Capture the cell that displays the provided text and extract its (x, y) central coordinate. 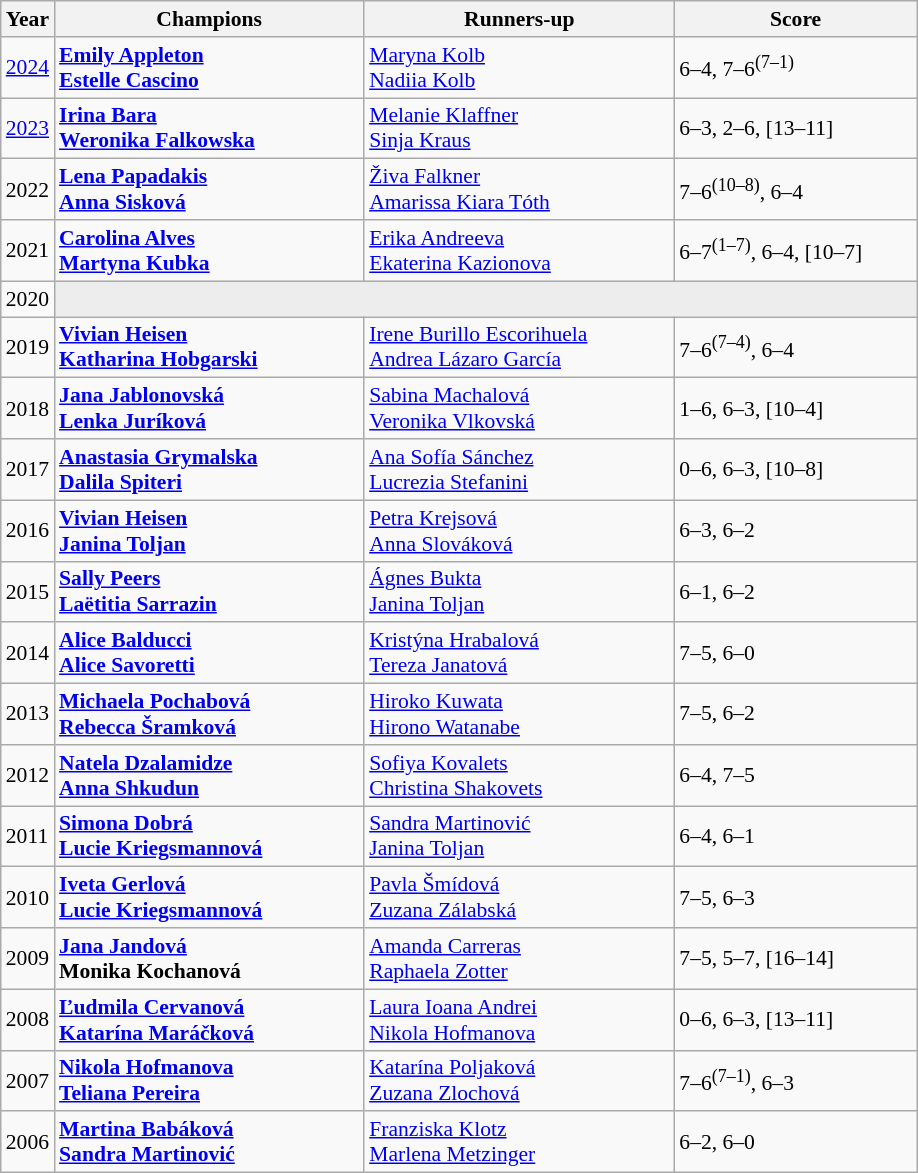
Lena Papadakis Anna Sisková (209, 190)
2015 (28, 592)
Simona Dobrá Lucie Kriegsmannová (209, 836)
6–2, 6–0 (796, 1142)
7–6(7–4), 6–4 (796, 348)
2008 (28, 1020)
2014 (28, 654)
7–5, 5–7, [16–14] (796, 958)
Maryna Kolb Nadiia Kolb (519, 68)
Ľudmila Cervanová Katarína Maráčková (209, 1020)
Franziska Klotz Marlena Metzinger (519, 1142)
Melanie Klaffner Sinja Kraus (519, 128)
Hiroko Kuwata Hirono Watanabe (519, 714)
Carolina Alves Martyna Kubka (209, 250)
Živa Falkner Amarissa Kiara Tóth (519, 190)
Michaela Pochabová Rebecca Šramková (209, 714)
2019 (28, 348)
2010 (28, 898)
Pavla Šmídová Zuzana Zálabská (519, 898)
7–6(7–1), 6–3 (796, 1080)
2024 (28, 68)
Ana Sofía Sánchez Lucrezia Stefanini (519, 470)
0–6, 6–3, [13–11] (796, 1020)
Amanda Carreras Raphaela Zotter (519, 958)
6–3, 2–6, [13–11] (796, 128)
6–1, 6–2 (796, 592)
Sally Peers Laëtitia Sarrazin (209, 592)
2012 (28, 776)
2009 (28, 958)
Runners-up (519, 19)
Sabina Machalová Veronika Vlkovská (519, 408)
6–4, 6–1 (796, 836)
Petra Krejsová Anna Slováková (519, 530)
Jana Jablonovská Lenka Juríková (209, 408)
Martina Babáková Sandra Martinović (209, 1142)
Erika Andreeva Ekaterina Kazionova (519, 250)
Laura Ioana Andrei Nikola Hofmanova (519, 1020)
Katarína Poljaková Zuzana Zlochová (519, 1080)
2007 (28, 1080)
2017 (28, 470)
6–4, 7–5 (796, 776)
Anastasia Grymalska Dalila Spiteri (209, 470)
2018 (28, 408)
2020 (28, 299)
Champions (209, 19)
Irina Bara Weronika Falkowska (209, 128)
Kristýna Hrabalová Tereza Janatová (519, 654)
Iveta Gerlová Lucie Kriegsmannová (209, 898)
6–7(1–7), 6–4, [10–7] (796, 250)
2013 (28, 714)
1–6, 6–3, [10–4] (796, 408)
7–5, 6–3 (796, 898)
2022 (28, 190)
Sofiya Kovalets Christina Shakovets (519, 776)
Emily Appleton Estelle Cascino (209, 68)
Year (28, 19)
Irene Burillo Escorihuela Andrea Lázaro García (519, 348)
Alice Balducci Alice Savoretti (209, 654)
2021 (28, 250)
2016 (28, 530)
Score (796, 19)
Ágnes Bukta Janina Toljan (519, 592)
2011 (28, 836)
Vivian Heisen Katharina Hobgarski (209, 348)
6–3, 6–2 (796, 530)
Vivian Heisen Janina Toljan (209, 530)
7–5, 6–0 (796, 654)
2023 (28, 128)
7–6(10–8), 6–4 (796, 190)
7–5, 6–2 (796, 714)
Sandra Martinović Janina Toljan (519, 836)
Jana Jandová Monika Kochanová (209, 958)
0–6, 6–3, [10–8] (796, 470)
Nikola Hofmanova Teliana Pereira (209, 1080)
Natela Dzalamidze Anna Shkudun (209, 776)
6–4, 7–6(7–1) (796, 68)
2006 (28, 1142)
